Find where the given text appears and provide that cell's center as [x, y] coordinate. 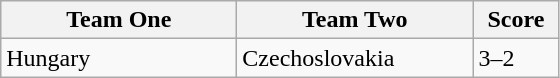
Score [516, 20]
Czechoslovakia [355, 58]
Team One [119, 20]
3–2 [516, 58]
Team Two [355, 20]
Hungary [119, 58]
